Provide the (x, y) coordinate of the cell's center where the given text is located.  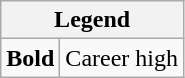
Legend (92, 20)
Career high (122, 58)
Bold (30, 58)
